Scan for the cell matching the given text and deliver its [X, Y] coordinate at center. 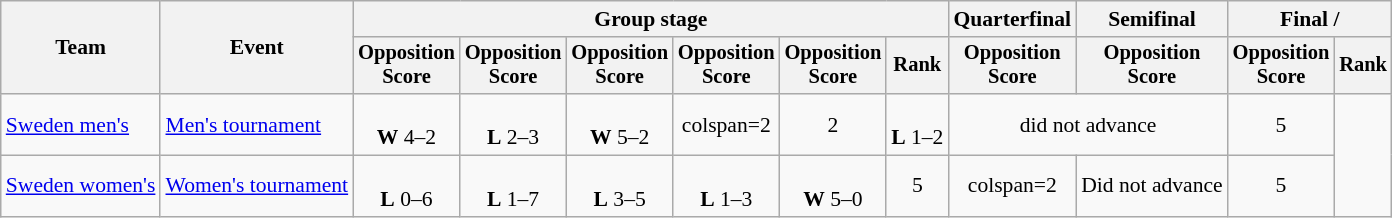
Sweden women's [81, 186]
L 1–7 [514, 186]
W 5–2 [620, 124]
L 3–5 [620, 186]
Team [81, 48]
Sweden men's [81, 124]
W 4–2 [406, 124]
Group stage [650, 19]
2 [834, 124]
W 5–0 [834, 186]
Semifinal [1152, 19]
L 1–3 [726, 186]
Quarterfinal [1012, 19]
L 1–2 [917, 124]
Men's tournament [256, 124]
Did not advance [1152, 186]
L 2–3 [514, 124]
L 0–6 [406, 186]
Final / [1310, 19]
Event [256, 48]
did not advance [1088, 124]
Women's tournament [256, 186]
